For the text-containing cell, return its midpoint in [X, Y] coordinate format. 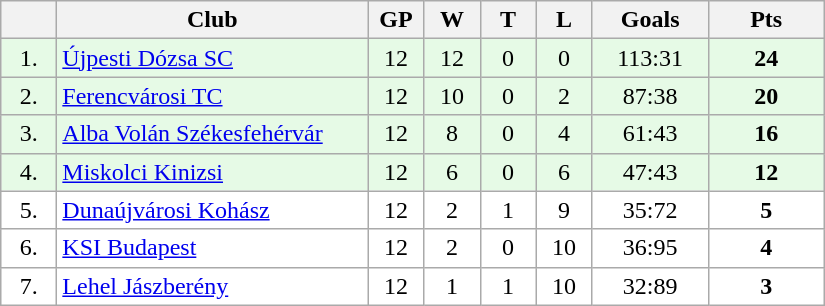
3. [29, 134]
24 [766, 58]
9 [564, 210]
5 [766, 210]
Lehel Jászberény [212, 286]
32:89 [650, 286]
T [508, 20]
Dunaújvárosi Kohász [212, 210]
1. [29, 58]
GP [396, 20]
Ferencvárosi TC [212, 96]
Goals [650, 20]
Miskolci Kinizsi [212, 172]
6. [29, 248]
Alba Volán Székesfehérvár [212, 134]
7. [29, 286]
2. [29, 96]
5. [29, 210]
47:43 [650, 172]
KSI Budapest [212, 248]
35:72 [650, 210]
36:95 [650, 248]
L [564, 20]
87:38 [650, 96]
4. [29, 172]
16 [766, 134]
113:31 [650, 58]
3 [766, 286]
W [452, 20]
Újpesti Dózsa SC [212, 58]
61:43 [650, 134]
Pts [766, 20]
20 [766, 96]
Club [212, 20]
8 [452, 134]
